Extract the [x, y] coordinate from the center of the cell holding the provided text.  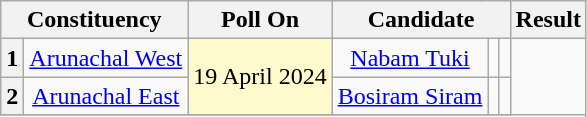
Candidate [421, 20]
Constituency [94, 20]
19 April 2024 [260, 77]
2 [12, 96]
1 [12, 58]
Arunachal West [106, 58]
Bosiram Siram [410, 96]
Poll On [260, 20]
Nabam Tuki [410, 58]
Result [548, 20]
Arunachal East [106, 96]
